Extract the [x, y] coordinate from the center of the cell holding the provided text.  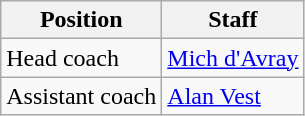
Head coach [82, 58]
Mich d'Avray [233, 58]
Alan Vest [233, 96]
Staff [233, 20]
Assistant coach [82, 96]
Position [82, 20]
